Identify which cell holds the provided text, then report its [X, Y] central coordinate. 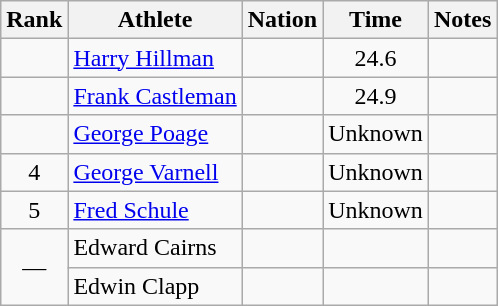
— [34, 267]
Edward Cairns [155, 248]
4 [34, 172]
Frank Castleman [155, 96]
24.9 [376, 96]
Notes [462, 20]
Harry Hillman [155, 58]
Rank [34, 20]
Athlete [155, 20]
Fred Schule [155, 210]
George Poage [155, 134]
Nation [282, 20]
George Varnell [155, 172]
5 [34, 210]
24.6 [376, 58]
Edwin Clapp [155, 286]
Time [376, 20]
